Capture the cell that displays the provided text and extract its [x, y] central coordinate. 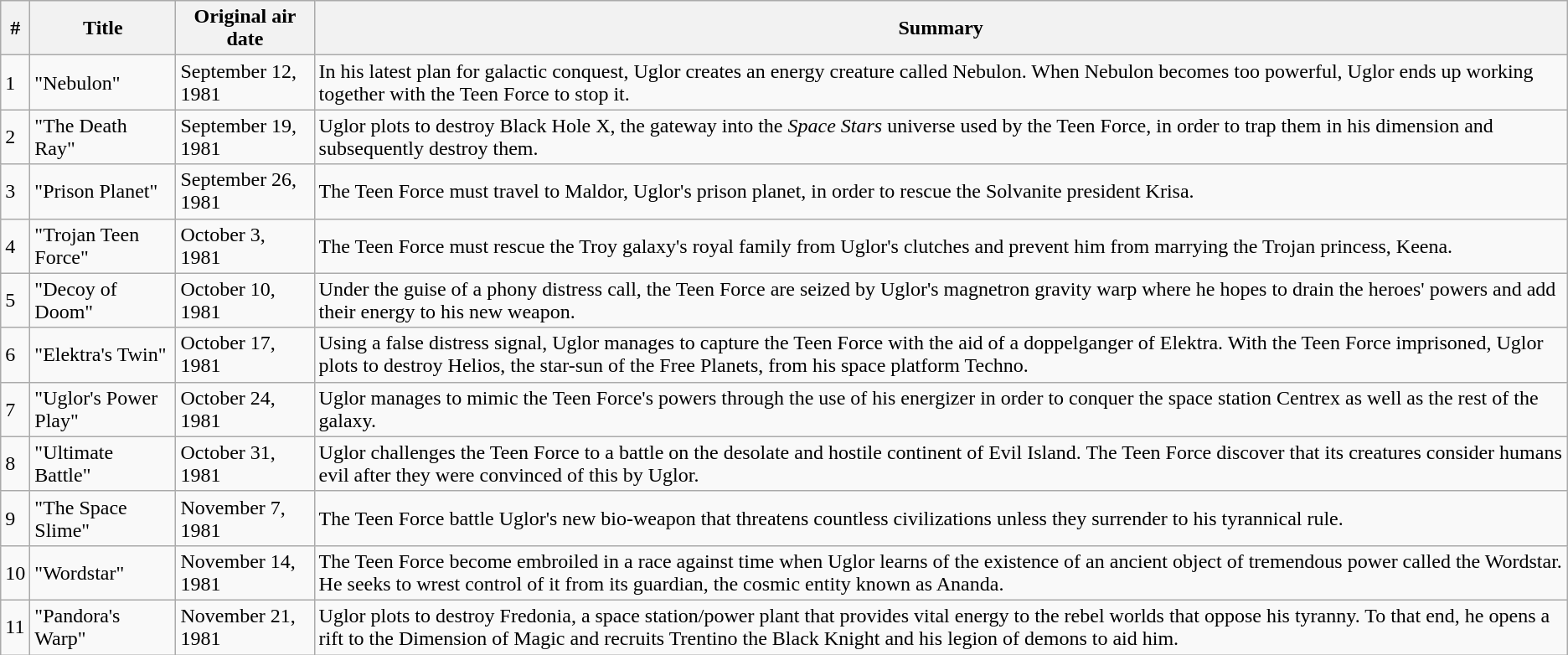
2 [15, 137]
"The Space Slime" [103, 518]
4 [15, 246]
November 14, 1981 [245, 573]
September 19, 1981 [245, 137]
October 3, 1981 [245, 246]
"Prison Planet" [103, 191]
"Wordstar" [103, 573]
Title [103, 28]
10 [15, 573]
1 [15, 82]
Summary [941, 28]
The Teen Force must travel to Maldor, Uglor's prison planet, in order to rescue the Solvanite president Krisa. [941, 191]
"Uglor's Power Play" [103, 409]
"Decoy of Doom" [103, 300]
9 [15, 518]
October 31, 1981 [245, 464]
# [15, 28]
"Elektra's Twin" [103, 355]
"Pandora's Warp" [103, 627]
"The Death Ray" [103, 137]
October 17, 1981 [245, 355]
3 [15, 191]
The Teen Force must rescue the Troy galaxy's royal family from Uglor's clutches and prevent him from marrying the Trojan princess, Keena. [941, 246]
"Nebulon" [103, 82]
October 10, 1981 [245, 300]
November 7, 1981 [245, 518]
5 [15, 300]
The Teen Force battle Uglor's new bio-weapon that threatens countless civilizations unless they surrender to his tyrannical rule. [941, 518]
September 26, 1981 [245, 191]
Original air date [245, 28]
11 [15, 627]
8 [15, 464]
6 [15, 355]
October 24, 1981 [245, 409]
7 [15, 409]
"Trojan Teen Force" [103, 246]
"Ultimate Battle" [103, 464]
November 21, 1981 [245, 627]
September 12, 1981 [245, 82]
